Search for the cell housing the specified text and yield its [X, Y] center coordinate. 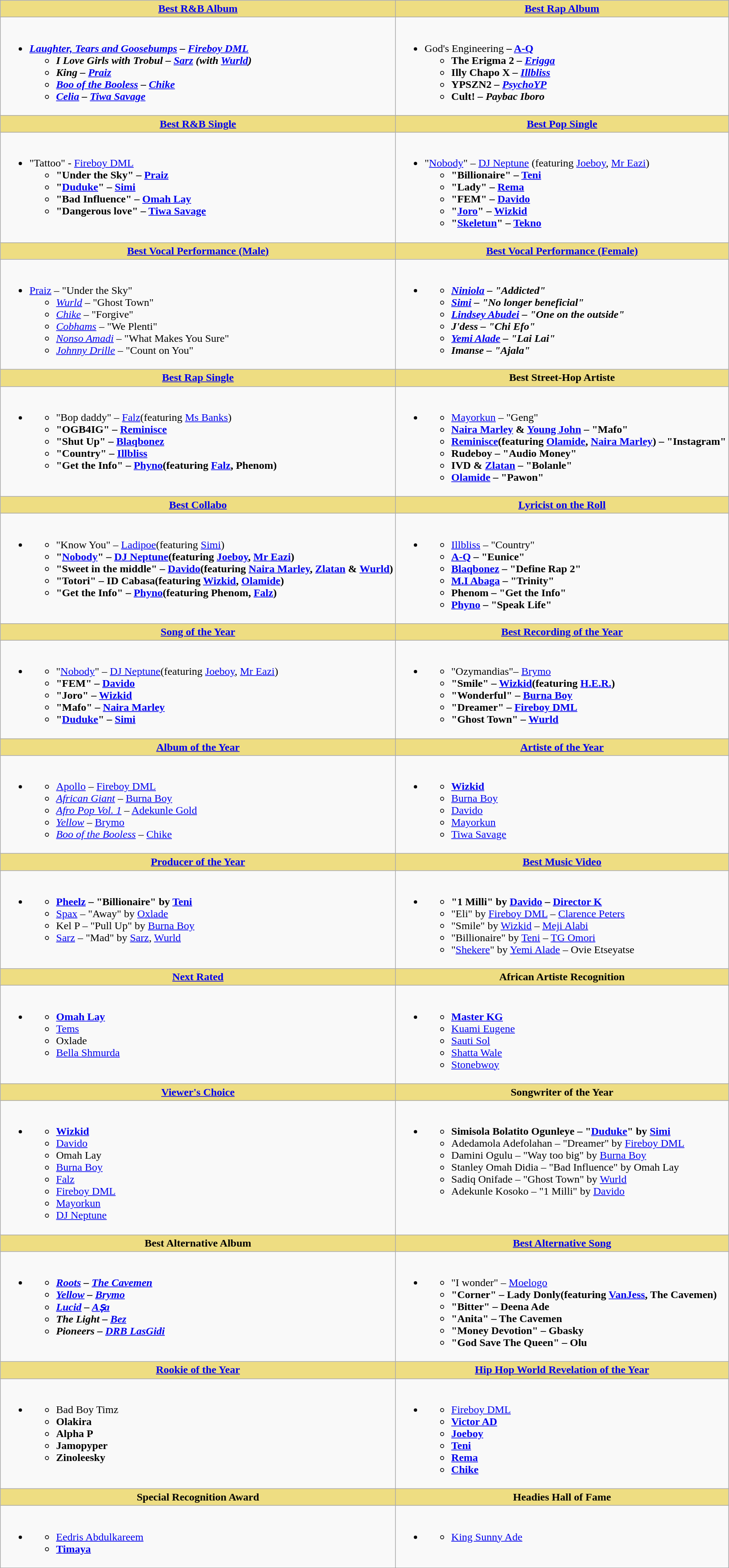
Apollo – Fireboy DMLAfrican Giant – Burna BoyAfro Pop Vol. 1 – Adekunle GoldYellow – BrymoBoo of the Booless – Chike [198, 804]
WizkidDavidoOmah LayBurna BoyFalzFireboy DMLMayorkunDJ Neptune [198, 1168]
WizkidBurna BoyDavidoMayorkunTiwa Savage [562, 804]
Pheelz – "Billionaire" by TeniSpax – "Away" by OxladeKel P – "Pull Up" by Burna BoySarz – "Mad" by Sarz, Wurld [198, 920]
God's Engineering – A-QThe Erigma 2 – EriggaIlly Chapo X – IllblissYPSZN2 – PsychoYPCult! – Paybac Iboro [562, 67]
Best Music Video [562, 862]
Eedris AbdulkareemTimaya [198, 1536]
"Nobody" – DJ Neptune(featuring Joeboy, Mr Eazi)"FEM" – Davido"Joro" – Wizkid"Mafo" – Naira Marley"Duduke" – Simi [198, 689]
Special Recognition Award [198, 1497]
Omah LayTemsOxladeBella Shmurda [198, 1034]
Illbliss – "Country"A-Q – "Eunice"Blaqbonez – "Define Rap 2"M.I Abaga – "Trinity"Phenom – "Get the Info"Phyno – "Speak Life" [562, 568]
African Artiste Recognition [562, 977]
Laughter, Tears and Goosebumps – Fireboy DMLI Love Girls with Trobul – Sarz (with Wurld)King – PraizBoo of the Booless – ChikeCelia – Tiwa Savage [198, 67]
"Bop daddy" – Falz(featuring Ms Banks)"OGB4IG" – Reminisce"Shut Up" – Blaqbonez"Country" – Illbliss"Get the Info" – Phyno(featuring Falz, Phenom) [198, 441]
Best Collabo [198, 505]
Best Alternative Album [198, 1243]
King Sunny Ade [562, 1536]
"Tattoo" - Fireboy DML"Under the Sky" – Praiz"Duduke" – Simi"Bad Influence" – Omah Lay"Dangerous love" – Tiwa Savage [198, 187]
Next Rated [198, 977]
"Nobody" – DJ Neptune (featuring Joeboy, Mr Eazi)"Billionaire" – Teni"Lady" – Rema"FEM" – Davido"Joro" – Wizkid"Skeletun" – Tekno [562, 187]
Viewer's Choice [198, 1092]
Best Recording of the Year [562, 632]
Rookie of the Year [198, 1370]
Songwriter of the Year [562, 1092]
Best Pop Single [562, 124]
Niniola – "Addicted"Simi – "No longer beneficial"Lindsey Abudei – "One on the outside"J'dess – "Chi Efo"Yemi Alade – "Lai Lai"Imanse – "Ajala" [562, 314]
Hip Hop World Revelation of the Year [562, 1370]
Best Vocal Performance (Female) [562, 251]
Best Alternative Song [562, 1243]
Master KG Kuami Eugene Sauti Sol Shatta Wale Stonebwoy [562, 1034]
Artiste of the Year [562, 747]
Producer of the Year [198, 862]
Best R&B Album [198, 9]
Roots – The CavemenYellow – BrymoLucid – AṣaThe Light – BezPioneers – DRB LasGidi [198, 1307]
Lyricist on the Roll [562, 505]
Fireboy DMLVictor ADJoeboyTeniRemaChike [562, 1433]
Album of the Year [198, 747]
Praiz – "Under the Sky"Wurld – "Ghost Town"Chike – "Forgive"Cobhams – "We Plenti"Nonso Amadi – "What Makes You Sure"Johnny Drille – "Count on You" [198, 314]
Bad Boy TimzOlakiraAlpha PJamopyperZinoleesky [198, 1433]
Best Rap Single [198, 378]
Best Vocal Performance (Male) [198, 251]
Song of the Year [198, 632]
Best R&B Single [198, 124]
"Ozymandias"– Brymo"Smile" – Wizkid(featuring H.E.R.)"Wonderful" – Burna Boy"Dreamer" – Fireboy DML"Ghost Town" – Wurld [562, 689]
Headies Hall of Fame [562, 1497]
Best Rap Album [562, 9]
Best Street-Hop Artiste [562, 378]
